Capture the cell that displays the provided text and extract its [x, y] central coordinate. 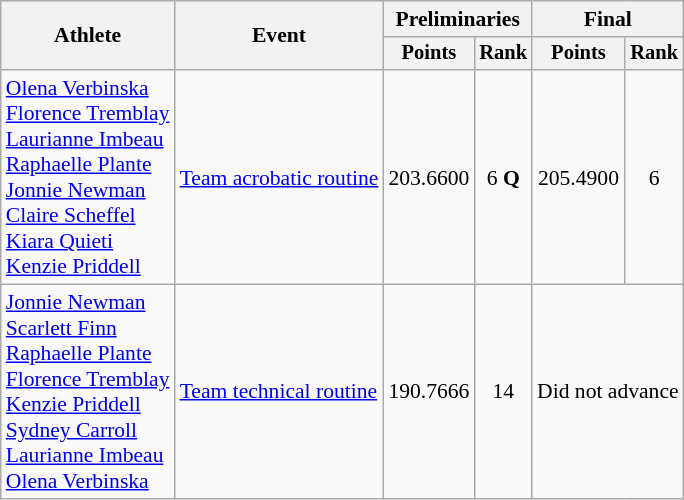
6 Q [503, 177]
Jonnie Newman Scarlett Finn Raphaelle Plante Florence Tremblay Kenzie Priddell Sydney Carroll Laurianne Imbeau Olena Verbinska [88, 392]
Athlete [88, 36]
Olena Verbinska Florence Tremblay Laurianne Imbeau Raphaelle Plante Jonnie Newman Claire Scheffel Kiara Quieti Kenzie Priddell [88, 177]
6 [654, 177]
203.6600 [428, 177]
190.7666 [428, 392]
Preliminaries [458, 19]
Final [608, 19]
14 [503, 392]
Team acrobatic routine [280, 177]
205.4900 [578, 177]
Did not advance [608, 392]
Event [280, 36]
Team technical routine [280, 392]
